Output the (x, y) coordinate of the center of the cell containing the given text.  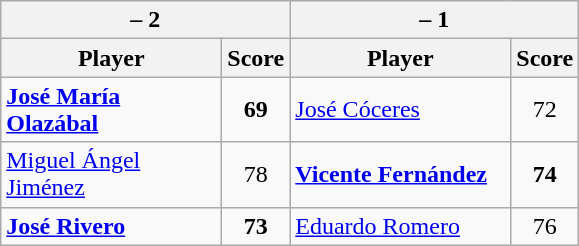
José María Olazábal (112, 110)
78 (256, 174)
72 (545, 110)
José Rivero (112, 226)
Miguel Ángel Jiménez (112, 174)
69 (256, 110)
Eduardo Romero (400, 226)
– 2 (146, 20)
76 (545, 226)
73 (256, 226)
Vicente Fernández (400, 174)
74 (545, 174)
– 1 (434, 20)
José Cóceres (400, 110)
